Return the [x, y] coordinate for the center point of the cell that contains the specified text.  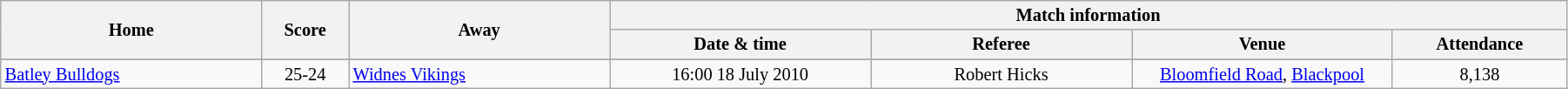
Score [305, 30]
Attendance [1479, 44]
Widnes Vikings [479, 74]
Home [131, 30]
Robert Hicks [1002, 74]
25-24 [305, 74]
Match information [1089, 15]
Batley Bulldogs [131, 74]
Referee [1002, 44]
16:00 18 July 2010 [740, 74]
8,138 [1479, 74]
Venue [1263, 44]
Away [479, 30]
Date & time [740, 44]
Bloomfield Road, Blackpool [1263, 74]
